Capture the cell that displays the provided text and extract its (x, y) central coordinate. 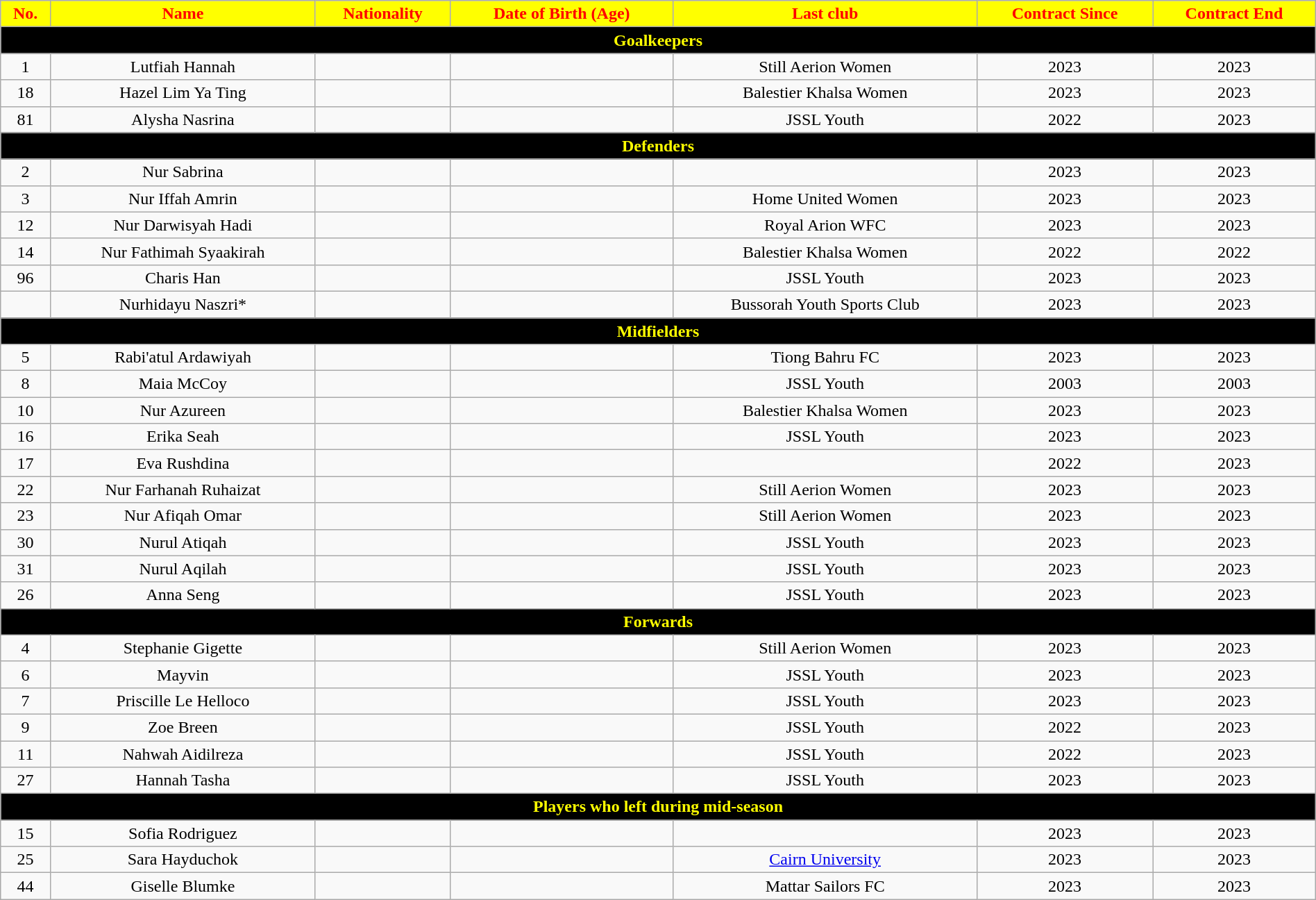
Defenders (658, 146)
Nur Afiqah Omar (183, 516)
Eva Rushdina (183, 463)
Nurul Atiqah (183, 542)
17 (26, 463)
Home United Women (825, 199)
Midfielders (658, 331)
Date of Birth (Age) (562, 14)
Rabi'atul Ardawiyah (183, 358)
Mattar Sailors FC (825, 886)
31 (26, 569)
23 (26, 516)
Nahwah Aidilreza (183, 753)
14 (26, 251)
Last club (825, 14)
7 (26, 701)
Nur Farhanah Ruhaizat (183, 490)
Nurul Aqilah (183, 569)
Charis Han (183, 278)
Stephanie Gigette (183, 648)
Name (183, 14)
15 (26, 833)
Royal Arion WFC (825, 225)
Priscille Le Helloco (183, 701)
27 (26, 781)
Nur Azureen (183, 410)
2 (26, 172)
No. (26, 14)
Tiong Bahru FC (825, 358)
Nur Darwisyah Hadi (183, 225)
Alysha Nasrina (183, 119)
Contract End (1234, 14)
Cairn University (825, 860)
Nationality (382, 14)
Sofia Rodriguez (183, 833)
5 (26, 358)
81 (26, 119)
Zoe Breen (183, 727)
44 (26, 886)
8 (26, 384)
Contract Since (1065, 14)
3 (26, 199)
25 (26, 860)
Nur Fathimah Syaakirah (183, 251)
Goalkeepers (658, 40)
Hannah Tasha (183, 781)
Giselle Blumke (183, 886)
Bussorah Youth Sports Club (825, 304)
Players who left during mid-season (658, 807)
96 (26, 278)
Forwards (658, 622)
9 (26, 727)
12 (26, 225)
Sara Hayduchok (183, 860)
Nurhidayu Naszri* (183, 304)
11 (26, 753)
22 (26, 490)
Erika Seah (183, 437)
18 (26, 93)
Nur Sabrina (183, 172)
Maia McCoy (183, 384)
Mayvin (183, 674)
Lutfiah Hannah (183, 67)
16 (26, 437)
1 (26, 67)
Hazel Lim Ya Ting (183, 93)
4 (26, 648)
10 (26, 410)
Nur Iffah Amrin (183, 199)
30 (26, 542)
26 (26, 595)
Anna Seng (183, 595)
6 (26, 674)
